Output the [X, Y] coordinate of the center of the cell containing the given text.  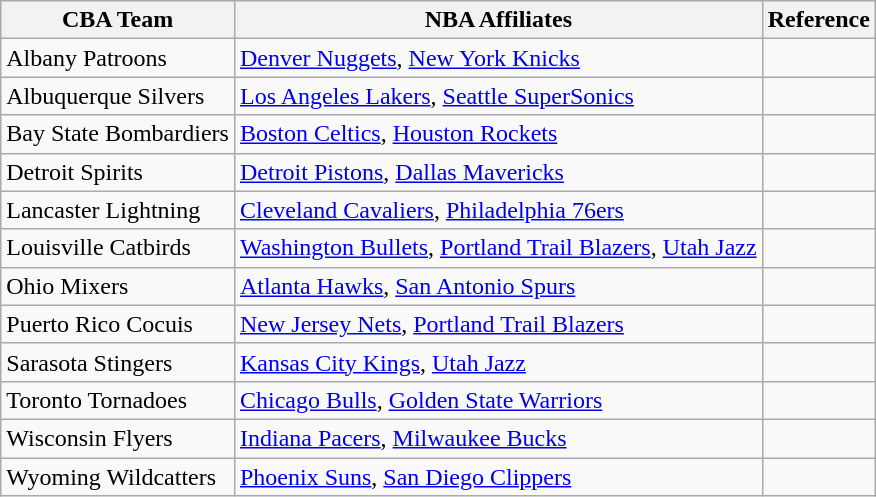
Toronto Tornadoes [118, 400]
New Jersey Nets, Portland Trail Blazers [498, 324]
CBA Team [118, 20]
Phoenix Suns, San Diego Clippers [498, 477]
Albuquerque Silvers [118, 96]
Washington Bullets, Portland Trail Blazers, Utah Jazz [498, 248]
Albany Patroons [118, 58]
Denver Nuggets, New York Knicks [498, 58]
Detroit Pistons, Dallas Mavericks [498, 172]
Puerto Rico Cocuis [118, 324]
Detroit Spirits [118, 172]
Ohio Mixers [118, 286]
Atlanta Hawks, San Antonio Spurs [498, 286]
Chicago Bulls, Golden State Warriors [498, 400]
Cleveland Cavaliers, Philadelphia 76ers [498, 210]
Boston Celtics, Houston Rockets [498, 134]
Sarasota Stingers [118, 362]
NBA Affiliates [498, 20]
Wisconsin Flyers [118, 438]
Louisville Catbirds [118, 248]
Lancaster Lightning [118, 210]
Indiana Pacers, Milwaukee Bucks [498, 438]
Los Angeles Lakers, Seattle SuperSonics [498, 96]
Bay State Bombardiers [118, 134]
Kansas City Kings, Utah Jazz [498, 362]
Reference [818, 20]
Wyoming Wildcatters [118, 477]
